Detect which cell encompasses the target text, then output its (x, y) center coordinate. 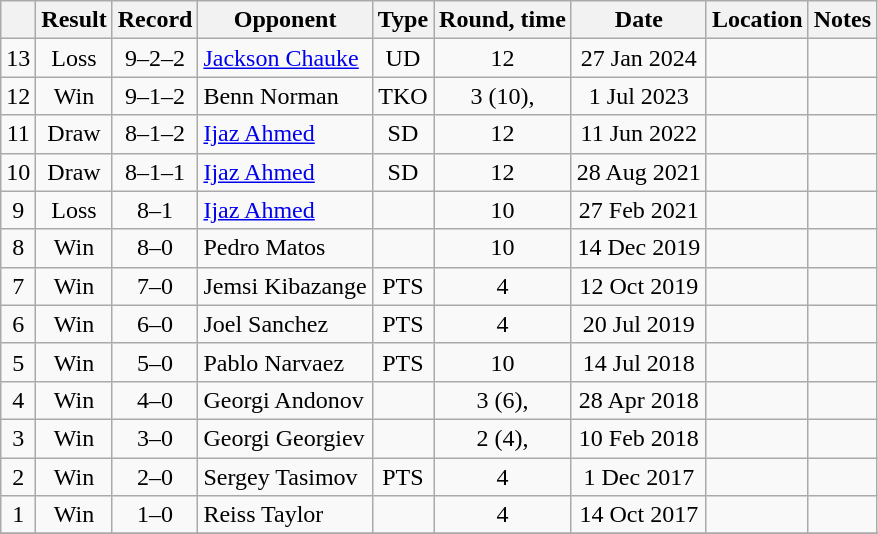
Pedro Matos (285, 248)
27 Feb 2021 (638, 210)
2–0 (155, 477)
8–1 (155, 210)
14 Jul 2018 (638, 362)
UD (402, 58)
1 Jul 2023 (638, 96)
2 (4), (503, 438)
3 (18, 438)
10 Feb 2018 (638, 438)
Jackson Chauke (285, 58)
1 (18, 515)
28 Apr 2018 (638, 400)
3 (6), (503, 400)
8–0 (155, 248)
9 (18, 210)
6 (18, 324)
Joel Sanchez (285, 324)
9–2–2 (155, 58)
Type (402, 20)
Reiss Taylor (285, 515)
14 Dec 2019 (638, 248)
14 Oct 2017 (638, 515)
Georgi Georgiev (285, 438)
Jemsi Kibazange (285, 286)
1–0 (155, 515)
28 Aug 2021 (638, 172)
20 Jul 2019 (638, 324)
4–0 (155, 400)
13 (18, 58)
8–1–1 (155, 172)
Georgi Andonov (285, 400)
11 Jun 2022 (638, 134)
TKO (402, 96)
7–0 (155, 286)
2 (18, 477)
6–0 (155, 324)
8–1–2 (155, 134)
7 (18, 286)
5–0 (155, 362)
Record (155, 20)
Notes (842, 20)
8 (18, 248)
5 (18, 362)
Location (757, 20)
Opponent (285, 20)
Result (74, 20)
Benn Norman (285, 96)
Pablo Narvaez (285, 362)
11 (18, 134)
12 Oct 2019 (638, 286)
3–0 (155, 438)
Round, time (503, 20)
1 Dec 2017 (638, 477)
3 (10), (503, 96)
Sergey Tasimov (285, 477)
9–1–2 (155, 96)
27 Jan 2024 (638, 58)
Date (638, 20)
